Find where the given text appears and provide that cell's center as [x, y] coordinate. 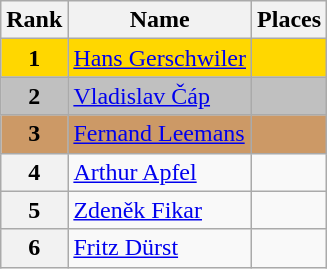
Places [290, 20]
1 [34, 58]
4 [34, 172]
Rank [34, 20]
Hans Gerschwiler [160, 58]
2 [34, 96]
Vladislav Čáp [160, 96]
5 [34, 210]
Name [160, 20]
Arthur Apfel [160, 172]
Fernand Leemans [160, 134]
Zdeněk Fikar [160, 210]
6 [34, 248]
3 [34, 134]
Fritz Dürst [160, 248]
